Extract the [X, Y] coordinate from the center of the cell holding the provided text.  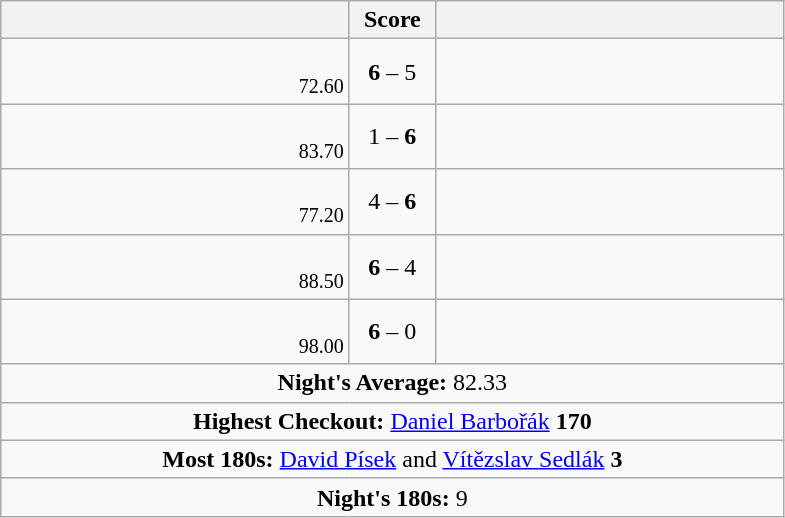
Highest Checkout: Daniel Barbořák 170 [392, 421]
77.20 [176, 202]
98.00 [176, 332]
Night's 180s: 9 [392, 497]
6 – 0 [392, 332]
72.60 [176, 72]
6 – 5 [392, 72]
Night's Average: 82.33 [392, 383]
Most 180s: David Písek and Vítězslav Sedlák 3 [392, 459]
1 – 6 [392, 136]
4 – 6 [392, 202]
88.50 [176, 266]
83.70 [176, 136]
Score [392, 20]
6 – 4 [392, 266]
